Locate the cell with the specified text and output its (x, y) center coordinate. 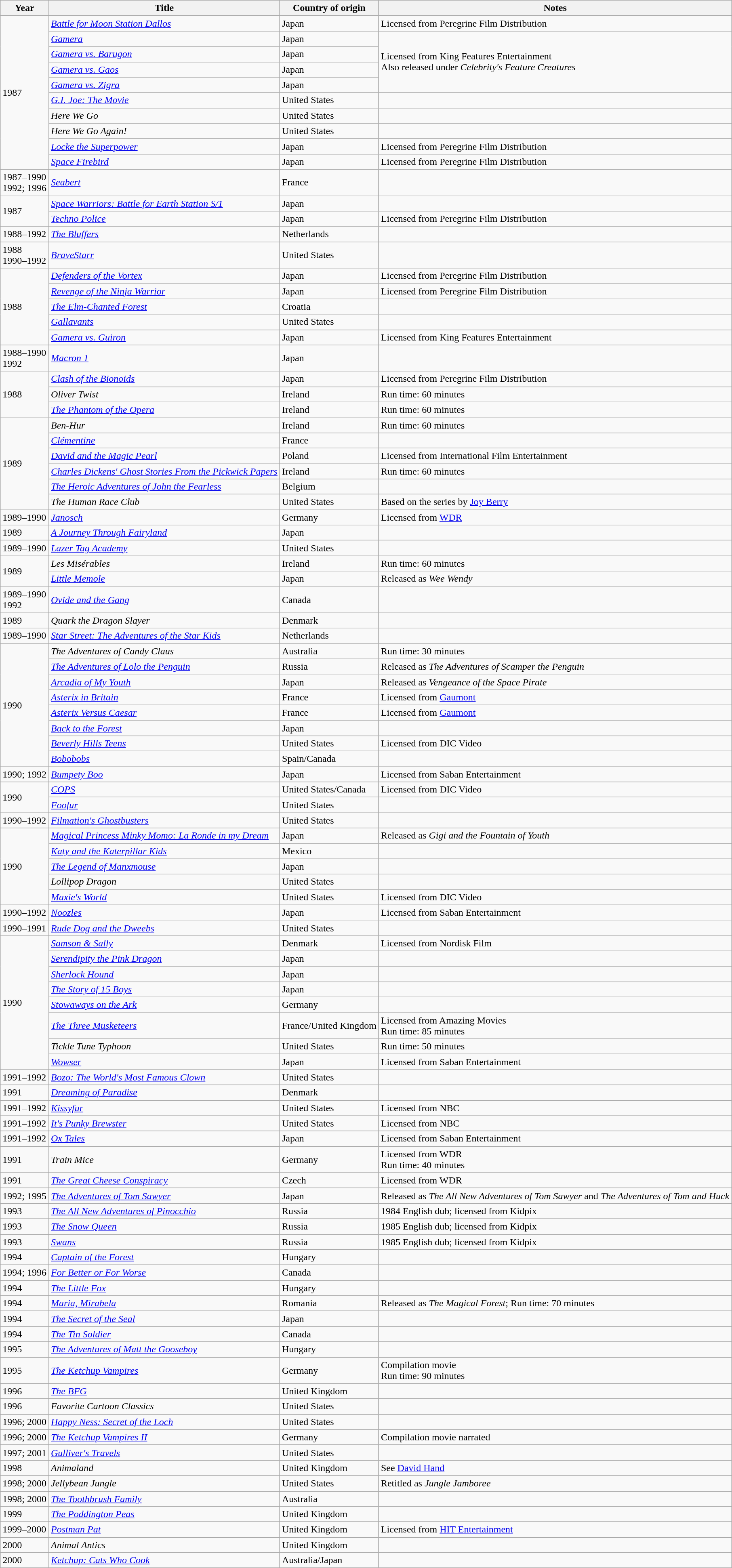
The Legend of Manxmouse (164, 866)
Wowser (164, 1062)
Magical Princess Minky Momo: La Ronde in my Dream (164, 836)
Licensed from King Features Entertainment (555, 337)
Janosch (164, 517)
The Elm-Chanted Forest (164, 307)
Asterix Versus Caesar (164, 713)
Katy and the Katerpillar Kids (164, 851)
The Snow Queen (164, 1226)
1994; 1996 (25, 1273)
Tickle Tune Typhoon (164, 1047)
The Great Cheese Conspiracy (164, 1180)
The Secret of the Seal (164, 1319)
Charles Dickens' Ghost Stories From the Pickwick Papers (164, 471)
Licensed from Nordisk Film (555, 943)
Romania (329, 1303)
Australia/Japan (329, 1560)
Back to the Forest (164, 728)
Star Street: The Adventures of the Star Kids (164, 636)
Happy Ness: Secret of the Loch (164, 1422)
Compilation movie narrated (555, 1437)
Foofur (164, 805)
The Heroic Adventures of John the Fearless (164, 487)
Mexico (329, 851)
Licensed from International Film Entertainment (555, 456)
Year (25, 8)
Locke the Superpower (164, 146)
1999–2000 (25, 1530)
1999 (25, 1514)
The Adventures of Tom Sawyer (164, 1196)
Poland (329, 456)
The Adventures of Matt the Gooseboy (164, 1349)
Quark the Dragon Slayer (164, 620)
Bumpety Boo (164, 774)
Licensed from Amazing MoviesRun time: 85 minutes (555, 1026)
David and the Magic Pearl (164, 456)
Gulliver's Travels (164, 1452)
Postman Pat (164, 1530)
Asterix in Britain (164, 697)
Noozles (164, 912)
G.I. Joe: The Movie (164, 100)
The Bluffers (164, 234)
Gallavants (164, 322)
Defenders of the Vortex (164, 276)
Gamera vs. Guiron (164, 337)
Beverly Hills Teens (164, 744)
Favorite Cartoon Classics (164, 1406)
It's Punky Brewster (164, 1123)
Released as Wee Wendy (555, 579)
The Ketchup Vampires (164, 1370)
Released as The All New Adventures of Tom Sawyer and The Adventures of Tom and Huck (555, 1196)
Here We Go (164, 116)
Title (164, 8)
1988–19901992 (25, 358)
Samson & Sally (164, 943)
Country of origin (329, 8)
BraveStarr (164, 255)
Kissyfur (164, 1108)
Oliver Twist (164, 394)
Released as The Adventures of Scamper the Penguin (555, 666)
Jellybean Jungle (164, 1483)
The Poddington Peas (164, 1514)
The Adventures of Lolo the Penguin (164, 666)
Sherlock Hound (164, 974)
1990–1991 (25, 928)
Space Warriors: Battle for Earth Station S/1 (164, 203)
The Human Race Club (164, 502)
For Better or For Worse (164, 1273)
1990; 1992 (25, 774)
COPS (164, 790)
Licensed from WDRRun time: 40 minutes (555, 1159)
Revenge of the Ninja Warrior (164, 291)
Clash of the Bionoids (164, 379)
Run time: 30 minutes (555, 651)
Serendipity the Pink Dragon (164, 958)
Rude Dog and the Dweebs (164, 928)
Here We Go Again! (164, 131)
Released as Gigi and the Fountain of Youth (555, 836)
The Phantom of the Opera (164, 410)
Retitled as Jungle Jamboree (555, 1483)
Gamera (164, 39)
Swans (164, 1242)
The Ketchup Vampires II (164, 1437)
Maxie's World (164, 897)
A Journey Through Fairyland (164, 533)
The Toothbrush Family (164, 1499)
19881990–1992 (25, 255)
1988–1992 (25, 234)
Captain of the Forest (164, 1257)
The Tin Soldier (164, 1334)
Stowaways on the Ark (164, 1005)
Little Memole (164, 579)
Licensed from HIT Entertainment (555, 1530)
The Three Musketeers (164, 1026)
Croatia (329, 307)
Macron 1 (164, 358)
Based on the series by Joy Berry (555, 502)
Dreaming of Paradise (164, 1093)
Released as Vengeance of the Space Pirate (555, 682)
Lazer Tag Academy (164, 548)
Released as The Magical Forest; Run time: 70 minutes (555, 1303)
Gamera vs. Barugon (164, 54)
The BFG (164, 1391)
Les Misérables (164, 563)
United States/Canada (329, 790)
Compilation movieRun time: 90 minutes (555, 1370)
Clémentine (164, 440)
Animaland (164, 1468)
See David Hand (555, 1468)
1992; 1995 (25, 1196)
Notes (555, 8)
France/United Kingdom (329, 1026)
Run time: 50 minutes (555, 1047)
1997; 2001 (25, 1452)
The Little Fox (164, 1288)
Gamera vs. Zigra (164, 85)
Gamera vs. Gaos (164, 69)
Arcadia of My Youth (164, 682)
Battle for Moon Station Dallos (164, 23)
1984 English dub; licensed from Kidpix (555, 1211)
Lollipop Dragon (164, 882)
Filmation's Ghostbusters (164, 820)
1998 (25, 1468)
Belgium (329, 487)
Spain/Canada (329, 759)
Ketchup: Cats Who Cook (164, 1560)
Ben-Hur (164, 425)
Bobobobs (164, 759)
The Story of 15 Boys (164, 990)
1987–19901992; 1996 (25, 183)
Bozo: The World's Most Famous Clown (164, 1077)
Techno Police (164, 219)
Space Firebird (164, 162)
Ox Tales (164, 1139)
Ovide and the Gang (164, 599)
Seabert (164, 183)
The All New Adventures of Pinocchio (164, 1211)
Czech (329, 1180)
Licensed from King Features EntertainmentAlso released under Celebrity's Feature Creatures (555, 62)
Animal Antics (164, 1545)
1989–19901992 (25, 599)
Train Mice (164, 1159)
The Adventures of Candy Claus (164, 651)
Maria, Mirabela (164, 1303)
